Locate the cell with the specified text and output its [X, Y] center coordinate. 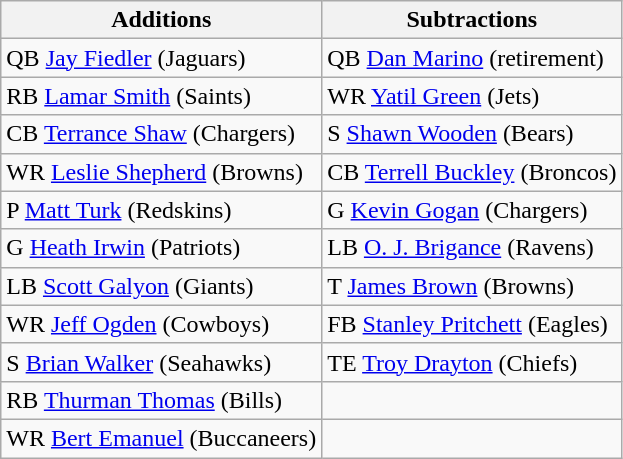
CB Terrance Shaw (Chargers) [162, 134]
WR Leslie Shepherd (Browns) [162, 172]
WR Bert Emanuel (Buccaneers) [162, 438]
WR Yatil Green (Jets) [472, 96]
QB Dan Marino (retirement) [472, 58]
LB O. J. Brigance (Ravens) [472, 248]
RB Lamar Smith (Saints) [162, 96]
Subtractions [472, 20]
LB Scott Galyon (Giants) [162, 286]
S Brian Walker (Seahawks) [162, 362]
Additions [162, 20]
CB Terrell Buckley (Broncos) [472, 172]
FB Stanley Pritchett (Eagles) [472, 324]
T James Brown (Browns) [472, 286]
G Heath Irwin (Patriots) [162, 248]
TE Troy Drayton (Chiefs) [472, 362]
RB Thurman Thomas (Bills) [162, 400]
WR Jeff Ogden (Cowboys) [162, 324]
G Kevin Gogan (Chargers) [472, 210]
P Matt Turk (Redskins) [162, 210]
S Shawn Wooden (Bears) [472, 134]
QB Jay Fiedler (Jaguars) [162, 58]
